Return [X, Y] of the center of cell containing provided text 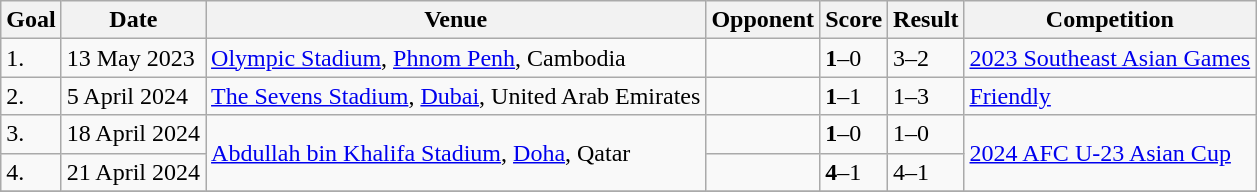
Abdullah bin Khalifa Stadium, Doha, Qatar [456, 153]
Goal [31, 20]
13 May 2023 [133, 58]
Competition [1110, 20]
18 April 2024 [133, 134]
Date [133, 20]
2023 Southeast Asian Games [1110, 58]
1–1 [854, 96]
Score [854, 20]
3. [31, 134]
Result [926, 20]
3–2 [926, 58]
Olympic Stadium, Phnom Penh, Cambodia [456, 58]
Friendly [1110, 96]
1. [31, 58]
21 April 2024 [133, 172]
2024 AFC U-23 Asian Cup [1110, 153]
5 April 2024 [133, 96]
2. [31, 96]
Opponent [763, 20]
4. [31, 172]
The Sevens Stadium, Dubai, United Arab Emirates [456, 96]
Venue [456, 20]
1–3 [926, 96]
